Determine the (X, Y) coordinate at the center of the cell enclosing the given text.  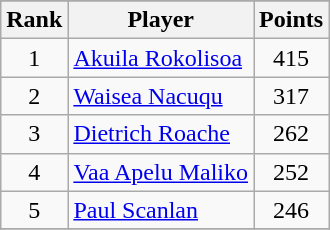
Player (161, 20)
4 (34, 172)
246 (292, 210)
252 (292, 172)
415 (292, 58)
Waisea Nacuqu (161, 96)
2 (34, 96)
Points (292, 20)
Akuila Rokolisoa (161, 58)
317 (292, 96)
1 (34, 58)
262 (292, 134)
3 (34, 134)
Vaa Apelu Maliko (161, 172)
5 (34, 210)
Dietrich Roache (161, 134)
Paul Scanlan (161, 210)
Rank (34, 20)
